Detect which cell encompasses the target text, then output its (x, y) center coordinate. 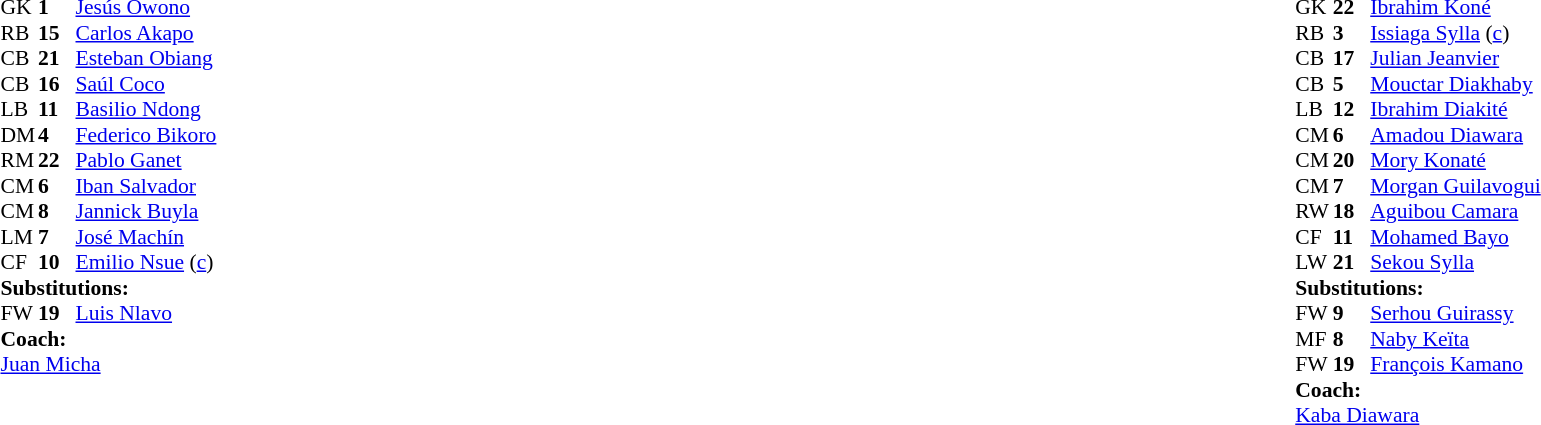
LW (1314, 263)
RW (1314, 211)
3 (1352, 33)
Mouctar Diakhaby (1455, 84)
Aguibou Camara (1455, 211)
Emilio Nsue (c) (146, 263)
RM (19, 161)
17 (1352, 59)
Esteban Obiang (146, 59)
Basilio Ndong (146, 109)
Amadou Diawara (1455, 135)
4 (57, 135)
Iban Salvador (146, 186)
François Kamano (1455, 365)
10 (57, 263)
18 (1352, 211)
12 (1352, 109)
Julian Jeanvier (1455, 59)
16 (57, 84)
Issiaga Sylla (c) (1455, 33)
9 (1352, 313)
Jannick Buyla (146, 211)
5 (1352, 84)
20 (1352, 161)
Juan Micha (108, 365)
Mohamed Bayo (1455, 237)
Naby Keïta (1455, 339)
Carlos Akapo (146, 33)
Luis Nlavo (146, 313)
LM (19, 237)
15 (57, 33)
MF (1314, 339)
22 (57, 161)
Federico Bikoro (146, 135)
Mory Konaté (1455, 161)
Serhou Guirassy (1455, 313)
Ibrahim Diakité (1455, 109)
DM (19, 135)
Saúl Coco (146, 84)
José Machín (146, 237)
Pablo Ganet (146, 161)
Morgan Guilavogui (1455, 186)
Sekou Sylla (1455, 263)
